Pinpoint the cell where the given text exists, returning its (X, Y) midpoint coordinate. 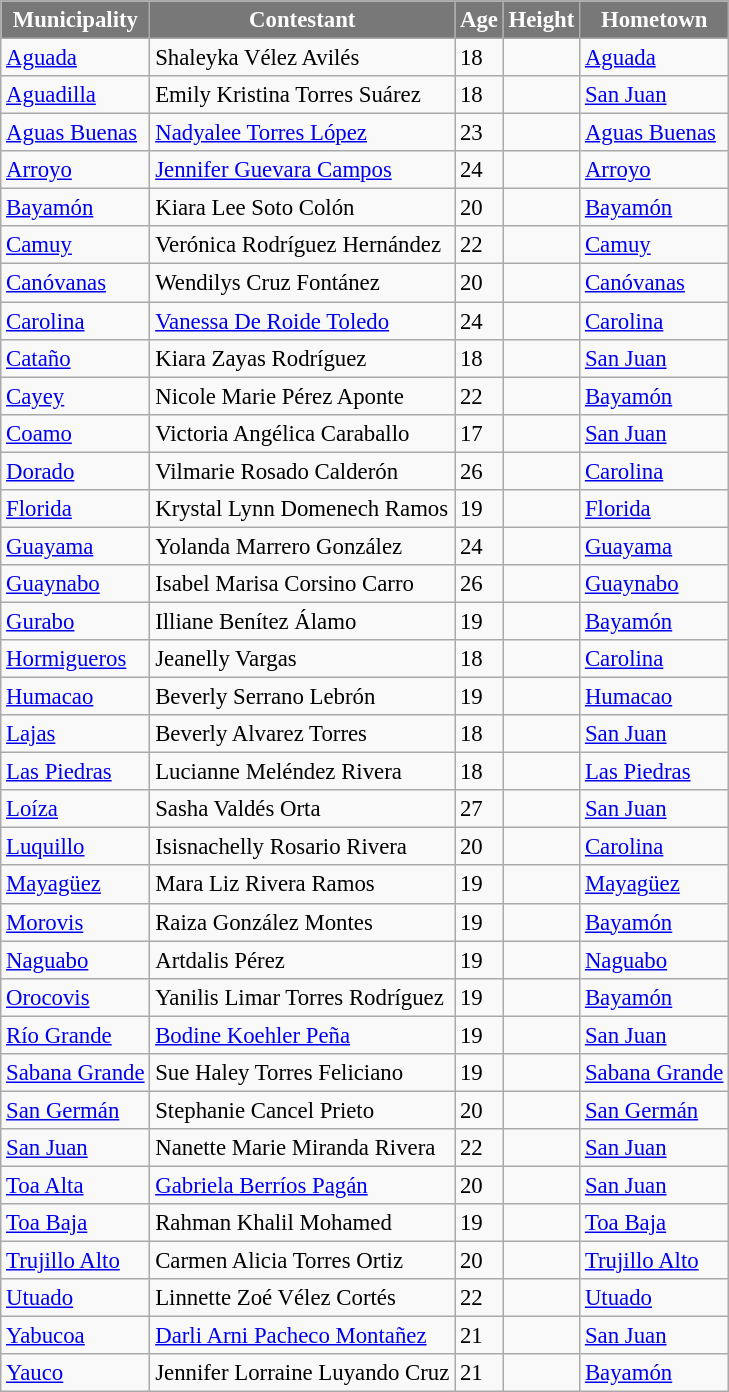
Jennifer Guevara Campos (302, 170)
Nicole Marie Pérez Aponte (302, 396)
Yanilis Limar Torres Rodríguez (302, 997)
Coamo (76, 433)
Aguadilla (76, 95)
Yauco (76, 1373)
Luquillo (76, 847)
Vanessa De Roide Toledo (302, 321)
Rahman Khalil Mohamed (302, 1223)
Shaleyka Vélez Avilés (302, 58)
Yolanda Marrero González (302, 546)
Cataño (76, 358)
Height (541, 20)
Orocovis (76, 997)
Darli Arni Pacheco Montañez (302, 1336)
Nanette Marie Miranda Rivera (302, 1148)
Stephanie Cancel Prieto (302, 1110)
Illiane Benítez Álamo (302, 621)
Jennifer Lorraine Luyando Cruz (302, 1373)
Raiza González Montes (302, 922)
Jeanelly Vargas (302, 659)
Kiara Lee Soto Colón (302, 208)
Emily Kristina Torres Suárez (302, 95)
Dorado (76, 471)
Krystal Lynn Domenech Ramos (302, 509)
Yabucoa (76, 1336)
Age (480, 20)
Isisnachelly Rosario Rivera (302, 847)
Cayey (76, 396)
Artdalis Pérez (302, 960)
Wendilys Cruz Fontánez (302, 283)
Lucianne Meléndez Rivera (302, 772)
Contestant (302, 20)
Beverly Alvarez Torres (302, 734)
27 (480, 809)
Sasha Valdés Orta (302, 809)
Isabel Marisa Corsino Carro (302, 584)
Gabriela Berríos Pagán (302, 1185)
Hormigueros (76, 659)
Vilmarie Rosado Calderón (302, 471)
Toa Alta (76, 1185)
Hometown (654, 20)
Carmen Alicia Torres Ortiz (302, 1261)
Mara Liz Rivera Ramos (302, 885)
Beverly Serrano Lebrón (302, 697)
Victoria Angélica Caraballo (302, 433)
Sue Haley Torres Feliciano (302, 1073)
Gurabo (76, 621)
23 (480, 133)
Loíza (76, 809)
Nadyalee Torres López (302, 133)
Linnette Zoé Vélez Cortés (302, 1298)
Verónica Rodríguez Hernández (302, 245)
17 (480, 433)
Lajas (76, 734)
Río Grande (76, 1035)
Bodine Koehler Peña (302, 1035)
Municipality (76, 20)
Morovis (76, 922)
Kiara Zayas Rodríguez (302, 358)
